Output the [x, y] coordinate of the center of the cell containing the given text.  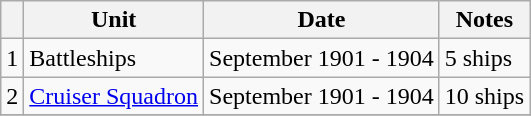
10 ships [484, 96]
5 ships [484, 58]
Unit [114, 20]
1 [12, 58]
Date [322, 20]
Notes [484, 20]
2 [12, 96]
Cruiser Squadron [114, 96]
Battleships [114, 58]
